Find where the given text appears and provide that cell's center as [X, Y] coordinate. 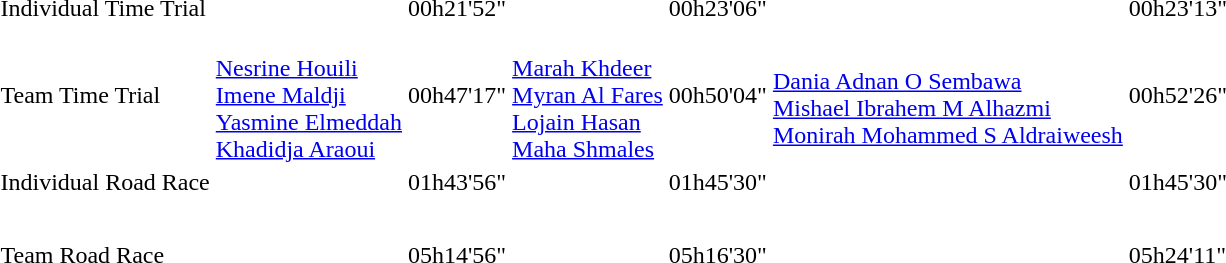
00h47'17" [456, 95]
01h45'30" [718, 182]
Dania Adnan O SembawaMishael Ibrahem M AlhazmiMonirah Mohammed S Aldraiweesh [948, 95]
01h43'56" [456, 182]
Marah KhdeerMyran Al FaresLojain HasanMaha Shmales [588, 95]
00h50'04" [718, 95]
Nesrine HouiliImene MaldjiYasmine ElmeddahKhadidja Araoui [308, 95]
